From the cell containing the given text, extract its center point as (X, Y) coordinate. 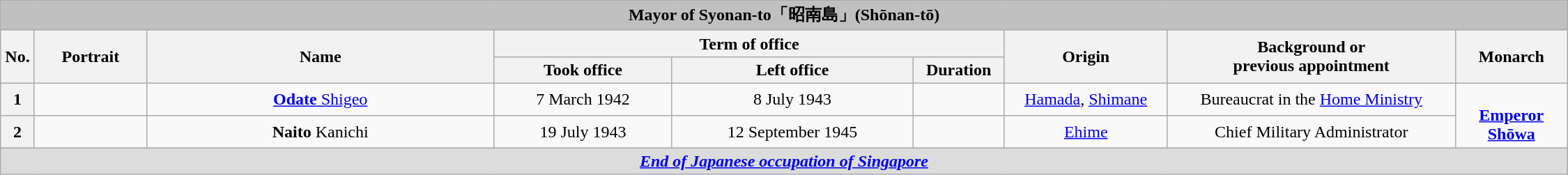
2 (18, 131)
Took office (583, 70)
Origin (1086, 56)
Mayor of Syonan-to「昭南島」(Shōnan-tō) (784, 15)
Odate Shigeo (321, 99)
Left office (792, 70)
8 July 1943 (792, 99)
Naito Kanichi (321, 131)
Emperor Shōwa (1511, 115)
7 March 1942 (583, 99)
Chief Military Administrator (1312, 131)
1 (18, 99)
Monarch (1511, 56)
19 July 1943 (583, 131)
Background orprevious appointment (1312, 56)
Name (321, 56)
End of Japanese occupation of Singapore (784, 161)
Hamada, Shimane (1086, 99)
Ehime (1086, 131)
Bureaucrat in the Home Ministry (1312, 99)
12 September 1945 (792, 131)
Term of office (749, 43)
Portrait (91, 56)
Duration (959, 70)
No. (18, 56)
